Search for the cell housing the specified text and yield its [X, Y] center coordinate. 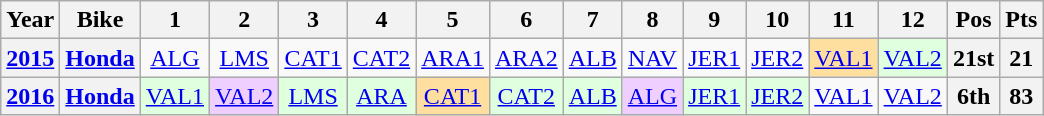
9 [714, 20]
21 [1022, 58]
Pos [973, 20]
21st [973, 58]
6th [973, 96]
12 [912, 20]
8 [652, 20]
2 [244, 20]
NAV [652, 58]
Year [30, 20]
3 [313, 20]
4 [381, 20]
2015 [30, 58]
2016 [30, 96]
ARA1 [453, 58]
Pts [1022, 20]
7 [592, 20]
11 [844, 20]
Bike [100, 20]
ARA [381, 96]
1 [174, 20]
5 [453, 20]
ARA2 [526, 58]
83 [1022, 96]
6 [526, 20]
10 [778, 20]
